Provide the (X, Y) coordinate of the cell's center where the given text is located.  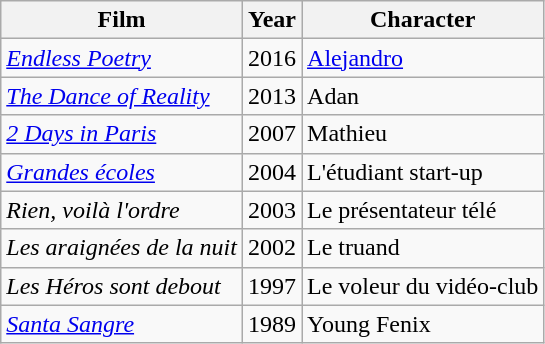
1989 (272, 324)
Character (423, 20)
Grandes écoles (122, 172)
2007 (272, 134)
Film (122, 20)
The Dance of Reality (122, 96)
Adan (423, 96)
1997 (272, 286)
2 Days in Paris (122, 134)
Le truand (423, 248)
Alejandro (423, 58)
Santa Sangre (122, 324)
2004 (272, 172)
Endless Poetry (122, 58)
Le voleur du vidéo-club (423, 286)
Le présentateur télé (423, 210)
Mathieu (423, 134)
2013 (272, 96)
2016 (272, 58)
Rien, voilà l'ordre (122, 210)
L'étudiant start-up (423, 172)
Young Fenix (423, 324)
2003 (272, 210)
Year (272, 20)
2002 (272, 248)
Les Héros sont debout (122, 286)
Les araignées de la nuit (122, 248)
